Return [x, y] of the center of cell containing provided text 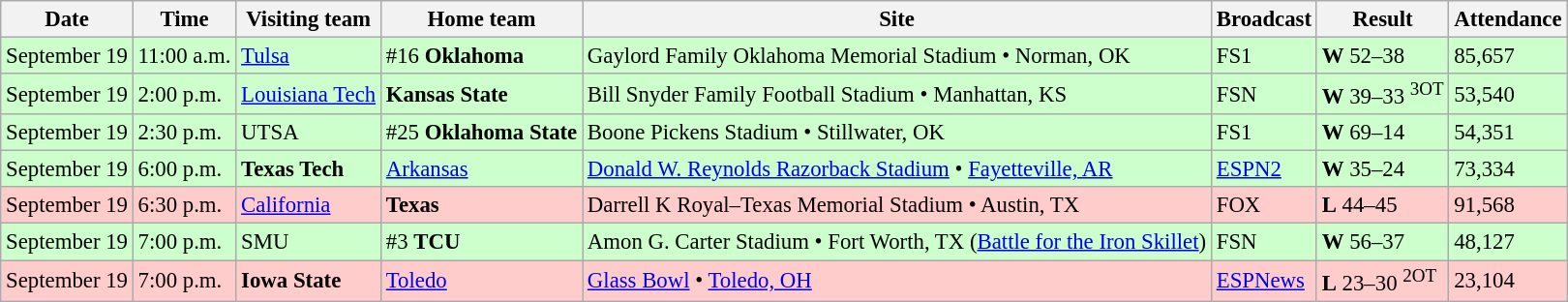
L 23–30 2OT [1382, 281]
Attendance [1508, 19]
Boone Pickens Stadium • Stillwater, OK [897, 133]
Gaylord Family Oklahoma Memorial Stadium • Norman, OK [897, 56]
Glass Bowl • Toledo, OH [897, 281]
2:30 p.m. [184, 133]
California [309, 206]
2:00 p.m. [184, 94]
ESPNews [1264, 281]
W 56–37 [1382, 242]
Toledo [481, 281]
Darrell K Royal–Texas Memorial Stadium • Austin, TX [897, 206]
UTSA [309, 133]
23,104 [1508, 281]
FOX [1264, 206]
ESPN2 [1264, 169]
Result [1382, 19]
53,540 [1508, 94]
73,334 [1508, 169]
6:30 p.m. [184, 206]
Louisiana Tech [309, 94]
Donald W. Reynolds Razorback Stadium • Fayetteville, AR [897, 169]
Home team [481, 19]
Texas Tech [309, 169]
#25 Oklahoma State [481, 133]
Tulsa [309, 56]
#16 Oklahoma [481, 56]
Amon G. Carter Stadium • Fort Worth, TX (Battle for the Iron Skillet) [897, 242]
#3 TCU [481, 242]
W 35–24 [1382, 169]
11:00 a.m. [184, 56]
W 69–14 [1382, 133]
W 39–33 3OT [1382, 94]
Broadcast [1264, 19]
54,351 [1508, 133]
Site [897, 19]
Bill Snyder Family Football Stadium • Manhattan, KS [897, 94]
SMU [309, 242]
Iowa State [309, 281]
6:00 p.m. [184, 169]
Kansas State [481, 94]
Visiting team [309, 19]
Arkansas [481, 169]
L 44–45 [1382, 206]
Time [184, 19]
Texas [481, 206]
85,657 [1508, 56]
91,568 [1508, 206]
W 52–38 [1382, 56]
Date [67, 19]
48,127 [1508, 242]
